Search for the cell housing the specified text and yield its (x, y) center coordinate. 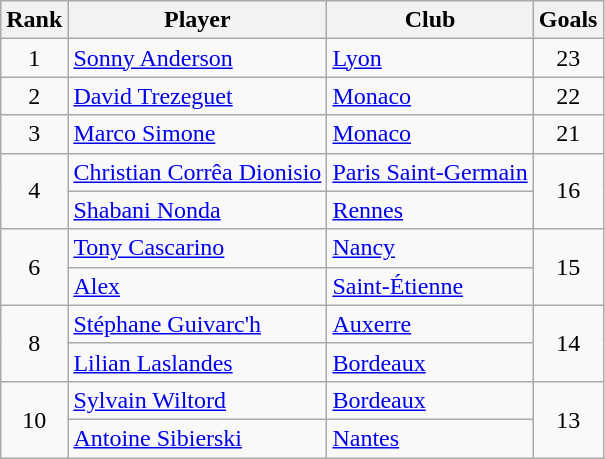
Marco Simone (198, 134)
Sonny Anderson (198, 58)
Player (198, 20)
Paris Saint-Germain (430, 172)
4 (34, 191)
23 (568, 58)
15 (568, 267)
13 (568, 419)
3 (34, 134)
Sylvain Wiltord (198, 400)
Nantes (430, 438)
Alex (198, 286)
Rennes (430, 210)
1 (34, 58)
8 (34, 343)
Nancy (430, 248)
10 (34, 419)
Saint-Étienne (430, 286)
Rank (34, 20)
Auxerre (430, 324)
Goals (568, 20)
6 (34, 267)
2 (34, 96)
14 (568, 343)
Shabani Nonda (198, 210)
Christian Corrêa Dionisio (198, 172)
Stéphane Guivarc'h (198, 324)
21 (568, 134)
Tony Cascarino (198, 248)
Antoine Sibierski (198, 438)
22 (568, 96)
David Trezeguet (198, 96)
Club (430, 20)
16 (568, 191)
Lilian Laslandes (198, 362)
Lyon (430, 58)
